Detect which cell encompasses the target text, then output its [x, y] center coordinate. 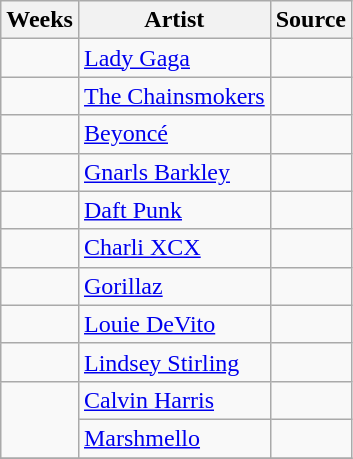
Charli XCX [174, 248]
Louie DeVito [174, 324]
Beyoncé [174, 134]
Lady Gaga [174, 58]
Marshmello [174, 438]
Calvin Harris [174, 400]
Gnarls Barkley [174, 172]
Gorillaz [174, 286]
Source [310, 20]
The Chainsmokers [174, 96]
Daft Punk [174, 210]
Lindsey Stirling [174, 362]
Artist [174, 20]
Weeks [40, 20]
